Pinpoint the cell where the given text exists, returning its (x, y) midpoint coordinate. 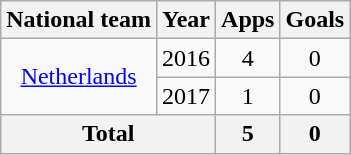
2017 (186, 96)
Netherlands (79, 77)
4 (248, 58)
Total (108, 134)
2016 (186, 58)
Goals (315, 20)
1 (248, 96)
5 (248, 134)
Year (186, 20)
National team (79, 20)
Apps (248, 20)
